From the cell containing the given text, extract its center point as (x, y) coordinate. 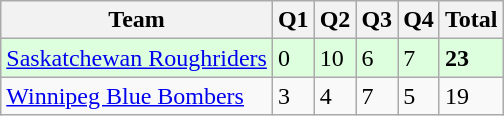
Saskatchewan Roughriders (137, 58)
0 (293, 58)
5 (419, 96)
10 (335, 58)
Q3 (377, 20)
Q2 (335, 20)
19 (471, 96)
3 (293, 96)
4 (335, 96)
Q4 (419, 20)
6 (377, 58)
Q1 (293, 20)
Winnipeg Blue Bombers (137, 96)
23 (471, 58)
Team (137, 20)
Total (471, 20)
